Return the (x, y) coordinate for the center point of the cell that contains the specified text.  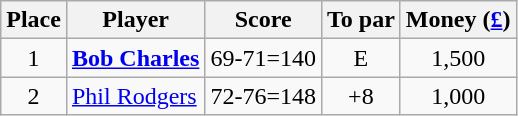
Bob Charles (135, 58)
Money (£) (458, 20)
Player (135, 20)
E (360, 58)
2 (34, 96)
+8 (360, 96)
1 (34, 58)
1,500 (458, 58)
1,000 (458, 96)
Phil Rodgers (135, 96)
Score (264, 20)
72-76=148 (264, 96)
69-71=140 (264, 58)
To par (360, 20)
Place (34, 20)
